Return the [X, Y] coordinate for the center point of the cell that contains the specified text.  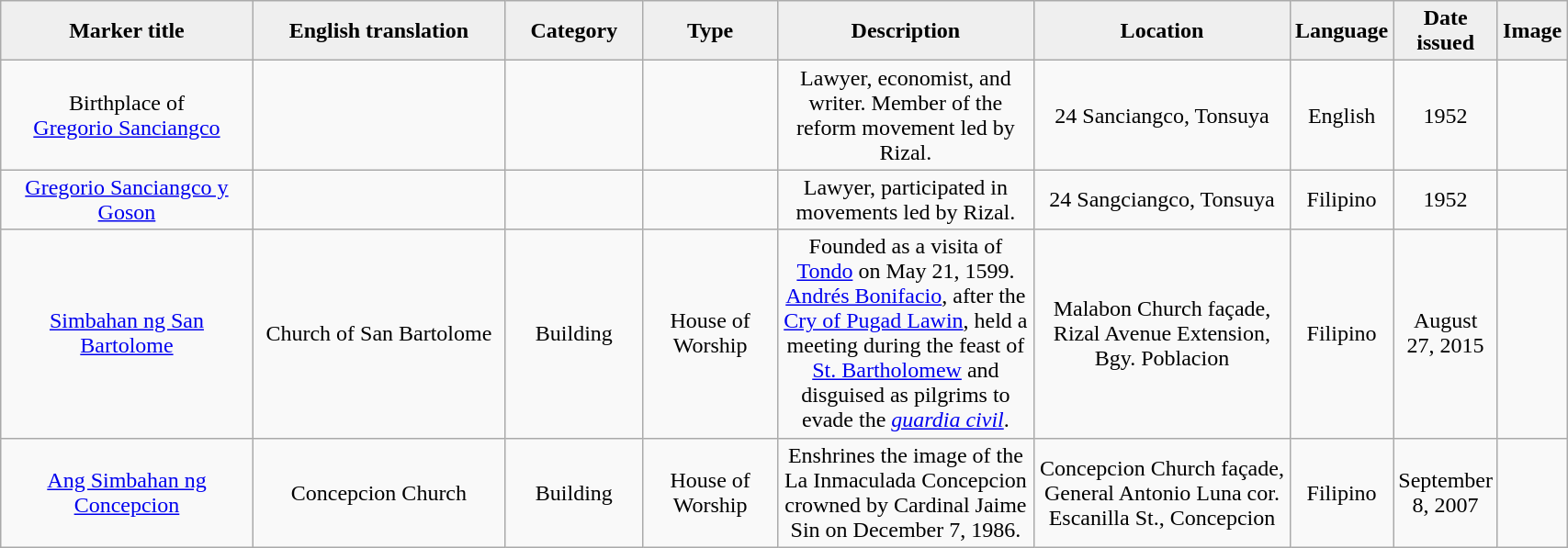
Gregorio Sanciangco y Goson [127, 200]
English [1341, 116]
English translation [378, 31]
Lawyer, participated in movements led by Rizal. [906, 200]
Malabon Church façade, Rizal Avenue Extension, Bgy. Poblacion [1163, 334]
Concepcion Church [378, 492]
Enshrines the image of the La Inmaculada Concepcion crowned by Cardinal Jaime Sin on December 7, 1986. [906, 492]
Church of San Bartolome [378, 334]
Image [1532, 31]
Type [710, 31]
Location [1163, 31]
24 Sanciangco, Tonsuya [1163, 116]
Language [1341, 31]
Simbahan ng San Bartolome [127, 334]
24 Sangciangco, Tonsuya [1163, 200]
Concepcion Church façade, General Antonio Luna cor. Escanilla St., Concepcion [1163, 492]
Date issued [1446, 31]
Lawyer, economist, and writer. Member of the reform movement led by Rizal. [906, 116]
August 27, 2015 [1446, 334]
Description [906, 31]
Birthplace of Gregorio Sanciangco [127, 116]
Category [574, 31]
Marker title [127, 31]
September 8, 2007 [1446, 492]
Ang Simbahan ng Concepcion [127, 492]
